Find where the given text appears and provide that cell's center as (x, y) coordinate. 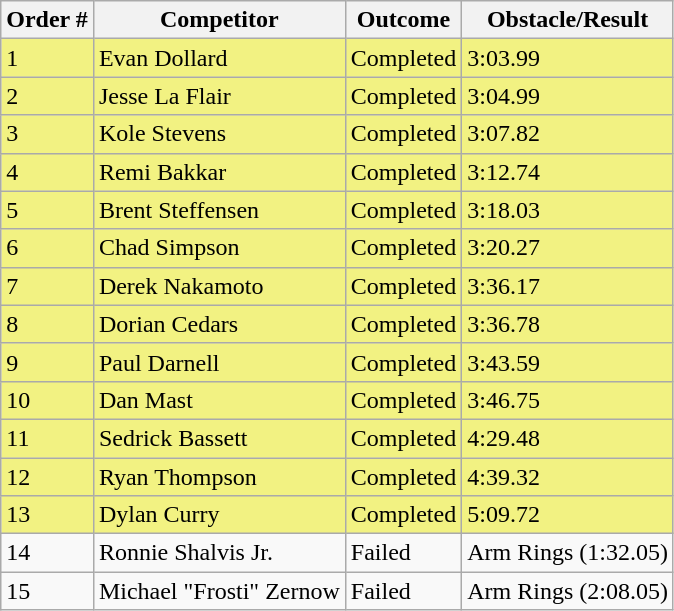
12 (48, 477)
3:36.17 (568, 286)
13 (48, 515)
3:18.03 (568, 210)
Obstacle/Result (568, 20)
Ryan Thompson (219, 477)
Jesse La Flair (219, 96)
Order # (48, 20)
3:03.99 (568, 58)
Arm Rings (1:32.05) (568, 553)
Brent Steffensen (219, 210)
4 (48, 172)
Kole Stevens (219, 134)
3:36.78 (568, 324)
Derek Nakamoto (219, 286)
Arm Rings (2:08.05) (568, 591)
Competitor (219, 20)
11 (48, 438)
Remi Bakkar (219, 172)
3:07.82 (568, 134)
3:43.59 (568, 362)
9 (48, 362)
5 (48, 210)
1 (48, 58)
5:09.72 (568, 515)
3:12.74 (568, 172)
3:04.99 (568, 96)
Outcome (403, 20)
Dorian Cedars (219, 324)
4:39.32 (568, 477)
3:20.27 (568, 248)
7 (48, 286)
Paul Darnell (219, 362)
6 (48, 248)
Sedrick Bassett (219, 438)
Evan Dollard (219, 58)
Michael "Frosti" Zernow (219, 591)
Chad Simpson (219, 248)
3 (48, 134)
2 (48, 96)
3:46.75 (568, 400)
14 (48, 553)
15 (48, 591)
Ronnie Shalvis Jr. (219, 553)
Dan Mast (219, 400)
10 (48, 400)
8 (48, 324)
4:29.48 (568, 438)
Dylan Curry (219, 515)
